Scan for the cell matching the given text and deliver its [X, Y] coordinate at center. 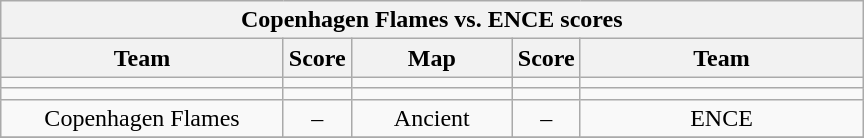
Copenhagen Flames vs. ENCE scores [432, 20]
ENCE [722, 118]
Copenhagen Flames [142, 118]
Map [432, 58]
Ancient [432, 118]
